Find where the given text appears and provide that cell's center as [x, y] coordinate. 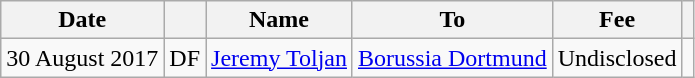
30 August 2017 [82, 58]
DF [185, 58]
Borussia Dortmund [452, 58]
Jeremy Toljan [280, 58]
Undisclosed [617, 58]
Fee [617, 20]
Date [82, 20]
To [452, 20]
Name [280, 20]
